Return [X, Y] of the center of cell containing provided text 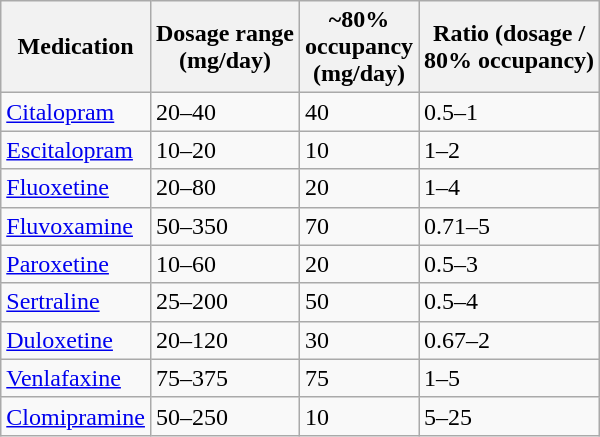
Fluvoxamine [76, 226]
Paroxetine [76, 264]
1–4 [510, 188]
20–120 [224, 340]
50–350 [224, 226]
50 [360, 302]
0.67–2 [510, 340]
0.5–3 [510, 264]
10–20 [224, 150]
10–60 [224, 264]
Medication [76, 47]
Citalopram [76, 112]
20–40 [224, 112]
1–5 [510, 378]
20–80 [224, 188]
0.5–4 [510, 302]
Duloxetine [76, 340]
Clomipramine [76, 416]
~80% occupancy(mg/day) [360, 47]
1–2 [510, 150]
5–25 [510, 416]
0.71–5 [510, 226]
Escitalopram [76, 150]
Fluoxetine [76, 188]
40 [360, 112]
0.5–1 [510, 112]
Venlafaxine [76, 378]
50–250 [224, 416]
Dosage range(mg/day) [224, 47]
75–375 [224, 378]
Sertraline [76, 302]
75 [360, 378]
30 [360, 340]
25–200 [224, 302]
Ratio (dosage /80% occupancy) [510, 47]
70 [360, 226]
